Locate the cell with the specified text and output its [X, Y] center coordinate. 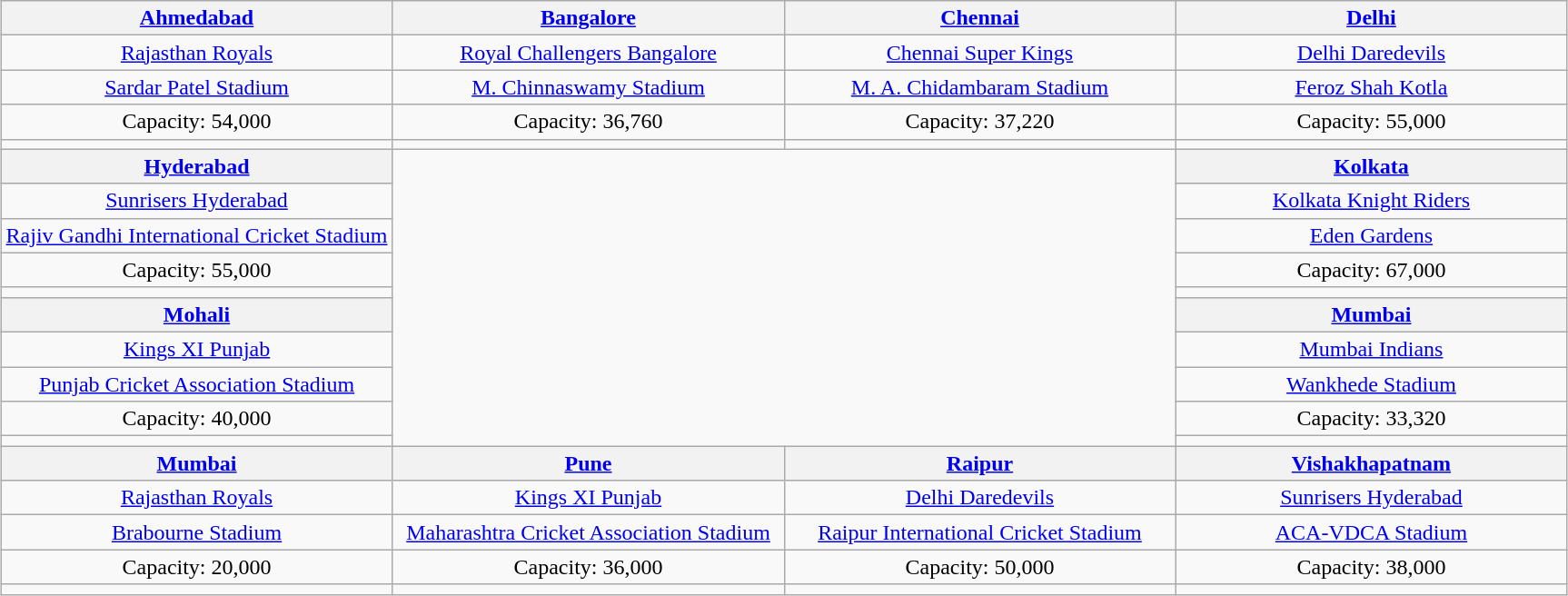
Raipur [979, 463]
Capacity: 40,000 [196, 419]
Delhi [1372, 18]
Mumbai Indians [1372, 349]
Capacity: 38,000 [1372, 567]
Capacity: 36,760 [589, 122]
Wankhede Stadium [1372, 384]
Mohali [196, 314]
Capacity: 20,000 [196, 567]
Capacity: 36,000 [589, 567]
Royal Challengers Bangalore [589, 53]
Pune [589, 463]
ACA-VDCA Stadium [1372, 532]
Feroz Shah Kotla [1372, 87]
Raipur International Cricket Stadium [979, 532]
Rajiv Gandhi International Cricket Stadium [196, 235]
Eden Gardens [1372, 235]
Sardar Patel Stadium [196, 87]
Capacity: 33,320 [1372, 419]
Punjab Cricket Association Stadium [196, 384]
Vishakhapatnam [1372, 463]
Capacity: 50,000 [979, 567]
M. A. Chidambaram Stadium [979, 87]
Capacity: 54,000 [196, 122]
Bangalore [589, 18]
Kolkata [1372, 166]
Capacity: 67,000 [1372, 270]
Chennai [979, 18]
Kolkata Knight Riders [1372, 201]
Capacity: 37,220 [979, 122]
Ahmedabad [196, 18]
Brabourne Stadium [196, 532]
Hyderabad [196, 166]
M. Chinnaswamy Stadium [589, 87]
Chennai Super Kings [979, 53]
Maharashtra Cricket Association Stadium [589, 532]
